Detect which cell encompasses the target text, then output its [X, Y] center coordinate. 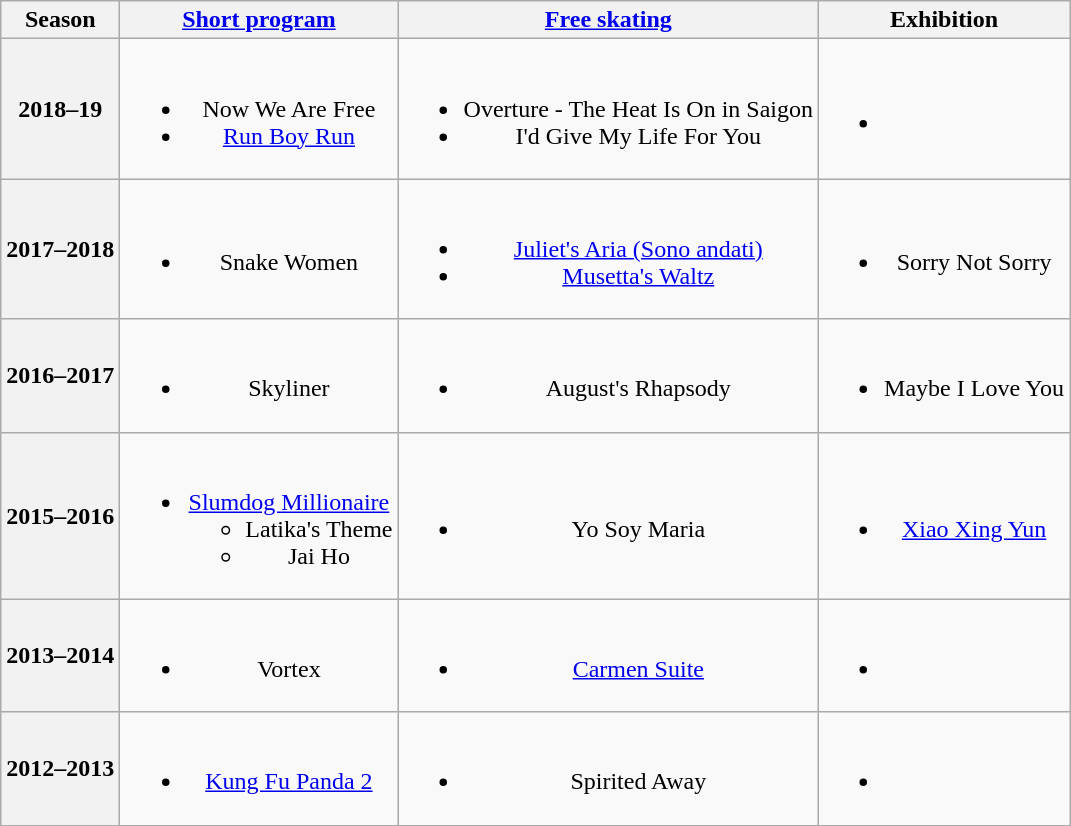
Snake Women [259, 249]
Free skating [608, 20]
Kung Fu Panda 2 [259, 768]
2018–19 [60, 109]
2017–2018 [60, 249]
Overture - The Heat Is On in SaigonI'd Give My Life For You [608, 109]
Yo Soy Maria [608, 516]
August's Rhapsody [608, 376]
Now We Are Free Run Boy Run [259, 109]
Skyliner [259, 376]
2016–2017 [60, 376]
Maybe I Love You [944, 376]
2012–2013 [60, 768]
2015–2016 [60, 516]
Exhibition [944, 20]
Short program [259, 20]
Carmen Suite [608, 656]
Slumdog Millionaire Latika's ThemeJai Ho [259, 516]
Sorry Not Sorry [944, 249]
Juliet's Aria (Sono andati) Musetta's Waltz [608, 249]
Spirited Away [608, 768]
Xiao Xing Yun [944, 516]
Vortex [259, 656]
2013–2014 [60, 656]
Season [60, 20]
